For the text-containing cell, return its midpoint in (X, Y) coordinate format. 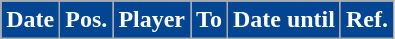
To (210, 20)
Pos. (86, 20)
Date (30, 20)
Date until (284, 20)
Ref. (366, 20)
Player (152, 20)
